Output the (x, y) coordinate of the center of the cell containing the given text.  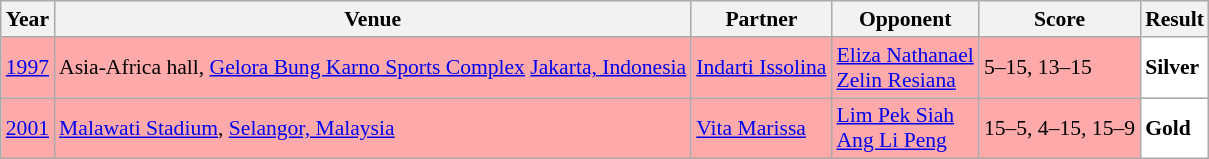
Indarti Issolina (761, 68)
Venue (372, 19)
2001 (28, 128)
Vita Marissa (761, 128)
Silver (1174, 68)
Partner (761, 19)
Opponent (904, 19)
5–15, 13–15 (1060, 68)
Asia-Africa hall, Gelora Bung Karno Sports Complex Jakarta, Indonesia (372, 68)
Year (28, 19)
Lim Pek Siah Ang Li Peng (904, 128)
Malawati Stadium, Selangor, Malaysia (372, 128)
Score (1060, 19)
Gold (1174, 128)
1997 (28, 68)
15–5, 4–15, 15–9 (1060, 128)
Result (1174, 19)
Eliza Nathanael Zelin Resiana (904, 68)
